Return (X, Y) of the center of cell containing provided text 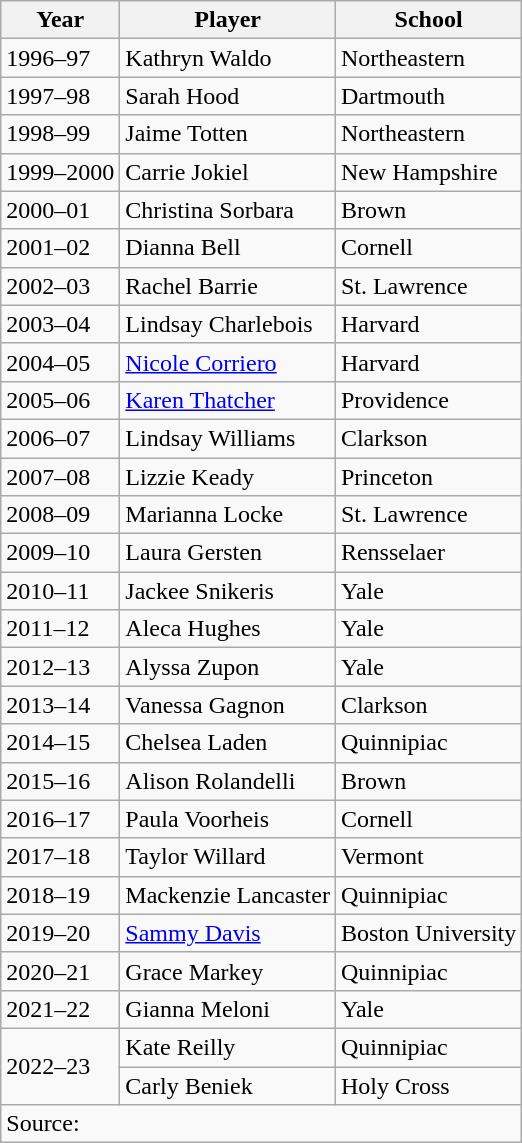
2006–07 (60, 438)
Vermont (428, 857)
Karen Thatcher (228, 400)
Year (60, 20)
Sarah Hood (228, 96)
2022–23 (60, 1066)
2020–21 (60, 971)
Mackenzie Lancaster (228, 895)
2012–13 (60, 667)
Providence (428, 400)
2019–20 (60, 933)
2007–08 (60, 477)
2015–16 (60, 781)
Paula Voorheis (228, 819)
Marianna Locke (228, 515)
Taylor Willard (228, 857)
2001–02 (60, 248)
Rachel Barrie (228, 286)
1999–2000 (60, 172)
Aleca Hughes (228, 629)
Kathryn Waldo (228, 58)
2000–01 (60, 210)
Lizzie Keady (228, 477)
2005–06 (60, 400)
Carrie Jokiel (228, 172)
Kate Reilly (228, 1047)
Grace Markey (228, 971)
2017–18 (60, 857)
Source: (262, 1124)
2021–22 (60, 1009)
Jaime Totten (228, 134)
School (428, 20)
Sammy Davis (228, 933)
Lindsay Charlebois (228, 324)
2016–17 (60, 819)
Jackee Snikeris (228, 591)
2009–10 (60, 553)
2003–04 (60, 324)
Nicole Corriero (228, 362)
2013–14 (60, 705)
Carly Beniek (228, 1085)
Dianna Bell (228, 248)
Chelsea Laden (228, 743)
Alyssa Zupon (228, 667)
Alison Rolandelli (228, 781)
New Hampshire (428, 172)
2002–03 (60, 286)
2008–09 (60, 515)
Player (228, 20)
Vanessa Gagnon (228, 705)
1998–99 (60, 134)
2004–05 (60, 362)
2014–15 (60, 743)
Princeton (428, 477)
2010–11 (60, 591)
1996–97 (60, 58)
2018–19 (60, 895)
Gianna Meloni (228, 1009)
1997–98 (60, 96)
Lindsay Williams (228, 438)
Rensselaer (428, 553)
2011–12 (60, 629)
Holy Cross (428, 1085)
Boston University (428, 933)
Dartmouth (428, 96)
Laura Gersten (228, 553)
Christina Sorbara (228, 210)
